Provide the [X, Y] coordinate of the cell's center where the given text is located.  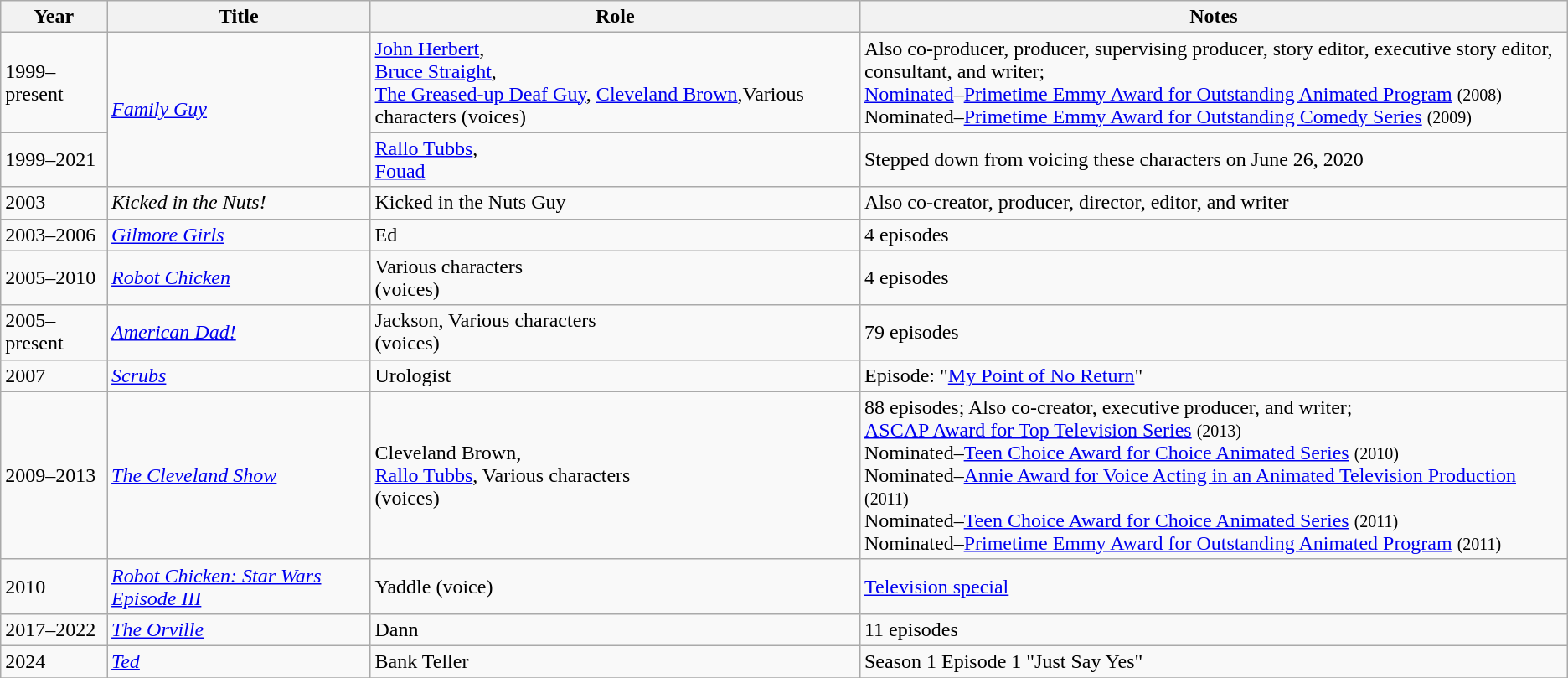
The Orville [239, 629]
Various characters(voices) [615, 278]
Kicked in the Nuts Guy [615, 203]
Title [239, 17]
Yaddle (voice) [615, 587]
Role [615, 17]
Bank Teller [615, 661]
2017–2022 [54, 629]
2010 [54, 587]
Ed [615, 235]
2024 [54, 661]
Ted [239, 661]
79 episodes [1213, 332]
Year [54, 17]
Robot Chicken: Star Wars Episode III [239, 587]
Jackson, Various characters(voices) [615, 332]
Notes [1213, 17]
2003–2006 [54, 235]
2009–2013 [54, 475]
Episode: "My Point of No Return" [1213, 375]
Kicked in the Nuts! [239, 203]
Scrubs [239, 375]
1999–2021 [54, 159]
11 episodes [1213, 629]
The Cleveland Show [239, 475]
Cleveland Brown,Rallo Tubbs, Various characters(voices) [615, 475]
Television special [1213, 587]
2003 [54, 203]
Dann [615, 629]
John Herbert,Bruce Straight,The Greased-up Deaf Guy, Cleveland Brown,Various characters (voices) [615, 82]
1999–present [54, 82]
Stepped down from voicing these characters on June 26, 2020 [1213, 159]
Family Guy [239, 110]
Urologist [615, 375]
Season 1 Episode 1 "Just Say Yes" [1213, 661]
2005–2010 [54, 278]
2007 [54, 375]
Gilmore Girls [239, 235]
2005–present [54, 332]
Robot Chicken [239, 278]
Also co-creator, producer, director, editor, and writer [1213, 203]
American Dad! [239, 332]
Rallo Tubbs,Fouad [615, 159]
